Locate the cell with the specified text and output its (x, y) center coordinate. 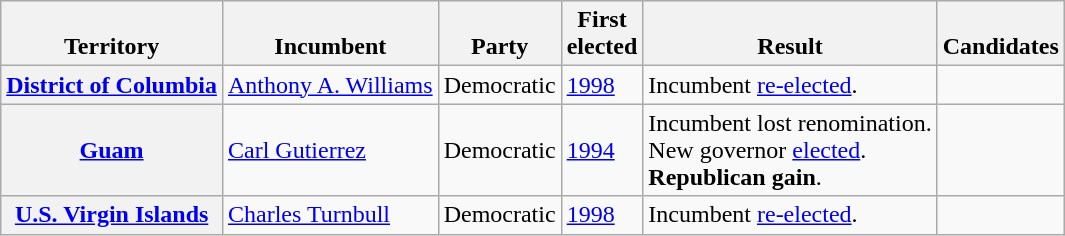
Incumbent (330, 34)
Incumbent lost renomination.New governor elected.Republican gain. (790, 150)
District of Columbia (112, 85)
Charles Turnbull (330, 215)
Candidates (1000, 34)
Firstelected (602, 34)
Anthony A. Williams (330, 85)
Guam (112, 150)
Carl Gutierrez (330, 150)
Territory (112, 34)
Result (790, 34)
U.S. Virgin Islands (112, 215)
Party (500, 34)
1994 (602, 150)
